Return (x, y) of the center of cell containing provided text 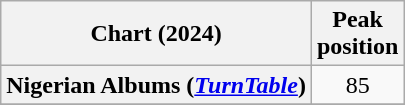
Nigerian Albums (TurnTable) (156, 85)
Chart (2024) (156, 34)
85 (357, 85)
Peakposition (357, 34)
